Output the [x, y] coordinate of the center of the cell containing the given text.  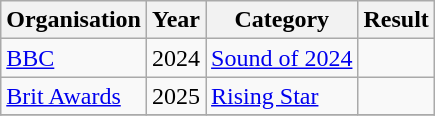
Organisation [74, 20]
2025 [176, 96]
Year [176, 20]
2024 [176, 58]
Result [396, 20]
Category [282, 20]
Brit Awards [74, 96]
BBC [74, 58]
Sound of 2024 [282, 58]
Rising Star [282, 96]
